Provide the [x, y] coordinate of the cell's center where the given text is located.  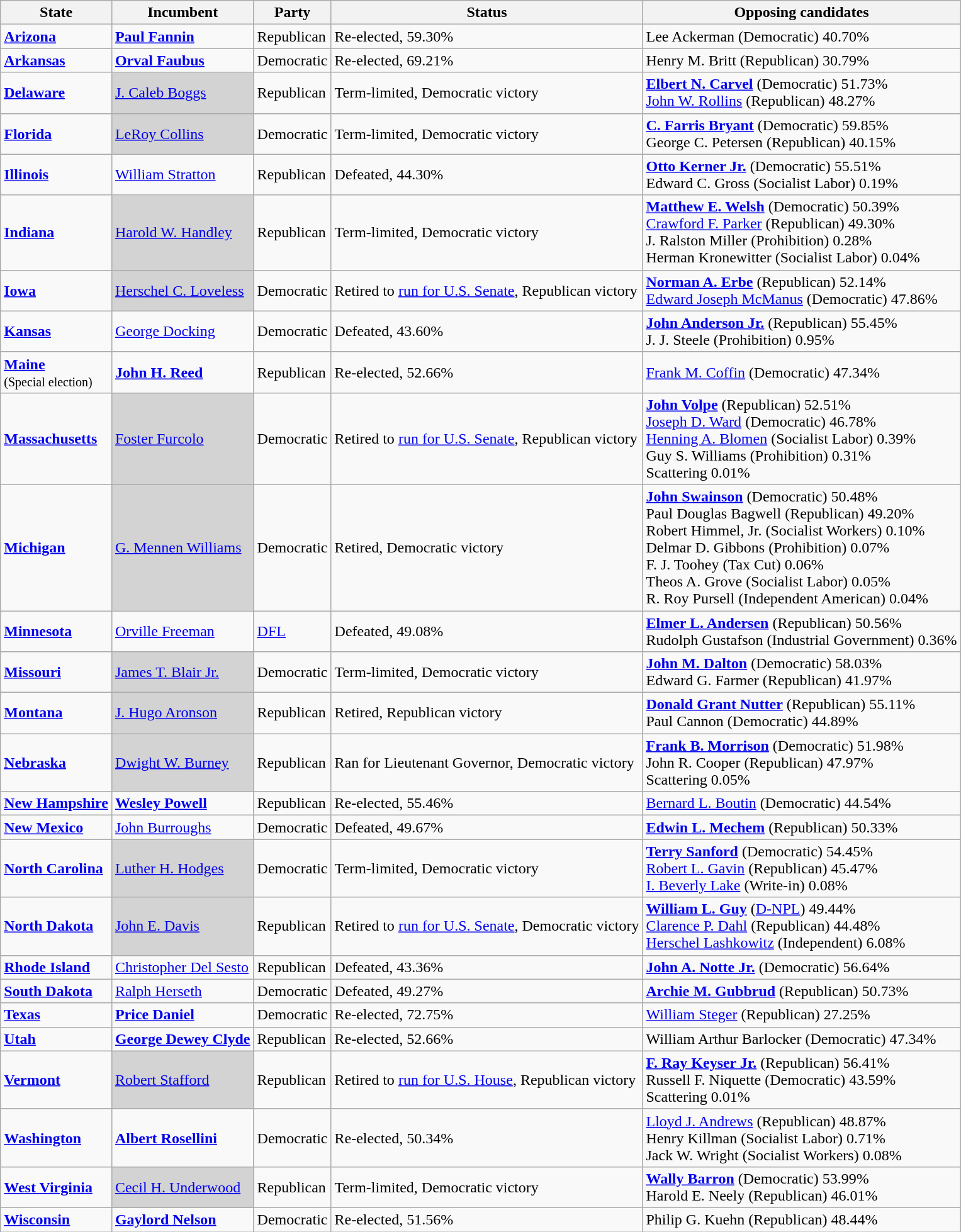
Arkansas [57, 60]
Christopher Del Sesto [183, 967]
Massachusetts [57, 439]
Minnesota [57, 630]
Wesley Powell [183, 804]
North Dakota [57, 926]
Re-elected, 55.46% [487, 804]
G. Mennen Williams [183, 547]
Harold W. Handley [183, 233]
Re-elected, 69.21% [487, 60]
Philip G. Kuehn (Republican) 48.44% [802, 1219]
Herschel C. Loveless [183, 291]
DFL [292, 630]
Paul Fannin [183, 36]
John Anderson Jr. (Republican) 55.45%J. J. Steele (Prohibition) 0.95% [802, 331]
South Dakota [57, 991]
C. Farris Bryant (Democratic) 59.85%George C. Petersen (Republican) 40.15% [802, 133]
Ran for Lieutenant Governor, Democratic victory [487, 763]
Re-elected, 50.34% [487, 1138]
Defeated, 49.08% [487, 630]
Florida [57, 133]
Price Daniel [183, 1015]
J. Caleb Boggs [183, 93]
Illinois [57, 175]
Retired, Democratic victory [487, 547]
Re-elected, 51.56% [487, 1219]
Albert Rosellini [183, 1138]
Status [487, 13]
John H. Reed [183, 372]
Texas [57, 1015]
Luther H. Hodges [183, 868]
Re-elected, 72.75% [487, 1015]
Edwin L. Mechem (Republican) 50.33% [802, 827]
Nebraska [57, 763]
Indiana [57, 233]
New Hampshire [57, 804]
Washington [57, 1138]
George Dewey Clyde [183, 1039]
Defeated, 49.67% [487, 827]
West Virginia [57, 1187]
Lloyd J. Andrews (Republican) 48.87%Henry Killman (Socialist Labor) 0.71%Jack W. Wright (Socialist Workers) 0.08% [802, 1138]
Defeated, 43.60% [487, 331]
Montana [57, 714]
State [57, 13]
George Docking [183, 331]
Orville Freeman [183, 630]
Robert Stafford [183, 1080]
Cecil H. Underwood [183, 1187]
Delaware [57, 93]
J. Hugo Aronson [183, 714]
Re-elected, 59.30% [487, 36]
Arizona [57, 36]
Terry Sanford (Democratic) 54.45%Robert L. Gavin (Republican) 45.47%I. Beverly Lake (Write-in) 0.08% [802, 868]
Michigan [57, 547]
Otto Kerner Jr. (Democratic) 55.51%Edward C. Gross (Socialist Labor) 0.19% [802, 175]
Henry M. Britt (Republican) 30.79% [802, 60]
Maine(Special election) [57, 372]
Elbert N. Carvel (Democratic) 51.73%John W. Rollins (Republican) 48.27% [802, 93]
William Steger (Republican) 27.25% [802, 1015]
John Burroughs [183, 827]
Incumbent [183, 13]
William Arthur Barlocker (Democratic) 47.34% [802, 1039]
F. Ray Keyser Jr. (Republican) 56.41%Russell F. Niquette (Democratic) 43.59%Scattering 0.01% [802, 1080]
Elmer L. Andersen (Republican) 50.56%Rudolph Gustafson (Industrial Government) 0.36% [802, 630]
Iowa [57, 291]
Defeated, 44.30% [487, 175]
William L. Guy (D-NPL) 49.44%Clarence P. Dahl (Republican) 44.48%Herschel Lashkowitz (Independent) 6.08% [802, 926]
William Stratton [183, 175]
LeRoy Collins [183, 133]
Utah [57, 1039]
New Mexico [57, 827]
Dwight W. Burney [183, 763]
Ralph Herseth [183, 991]
Wally Barron (Democratic) 53.99%Harold E. Neely (Republican) 46.01% [802, 1187]
Retired to run for U.S. Senate, Democratic victory [487, 926]
Opposing candidates [802, 13]
Retired to run for U.S. House, Republican victory [487, 1080]
Defeated, 49.27% [487, 991]
Foster Furcolo [183, 439]
John M. Dalton (Democratic) 58.03%Edward G. Farmer (Republican) 41.97% [802, 672]
Frank M. Coffin (Democratic) 47.34% [802, 372]
Party [292, 13]
North Carolina [57, 868]
John E. Davis [183, 926]
Missouri [57, 672]
Rhode Island [57, 967]
John A. Notte Jr. (Democratic) 56.64% [802, 967]
Kansas [57, 331]
Retired, Republican victory [487, 714]
James T. Blair Jr. [183, 672]
Norman A. Erbe (Republican) 52.14%Edward Joseph McManus (Democratic) 47.86% [802, 291]
Donald Grant Nutter (Republican) 55.11%Paul Cannon (Democratic) 44.89% [802, 714]
Wisconsin [57, 1219]
Orval Faubus [183, 60]
Gaylord Nelson [183, 1219]
Bernard L. Boutin (Democratic) 44.54% [802, 804]
Frank B. Morrison (Democratic) 51.98%John R. Cooper (Republican) 47.97%Scattering 0.05% [802, 763]
Archie M. Gubbrud (Republican) 50.73% [802, 991]
Vermont [57, 1080]
Defeated, 43.36% [487, 967]
Lee Ackerman (Democratic) 40.70% [802, 36]
